Pinpoint the cell where the given text exists, returning its (x, y) midpoint coordinate. 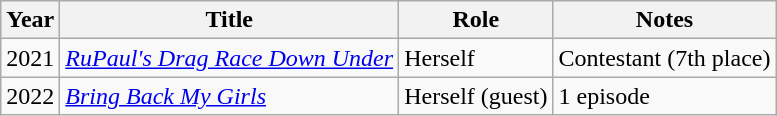
Role (476, 20)
1 episode (664, 96)
Year (30, 20)
Herself (guest) (476, 96)
Title (230, 20)
Herself (476, 58)
Bring Back My Girls (230, 96)
2021 (30, 58)
Contestant (7th place) (664, 58)
RuPaul's Drag Race Down Under (230, 58)
2022 (30, 96)
Notes (664, 20)
